Output the (x, y) coordinate of the center of the cell containing the given text.  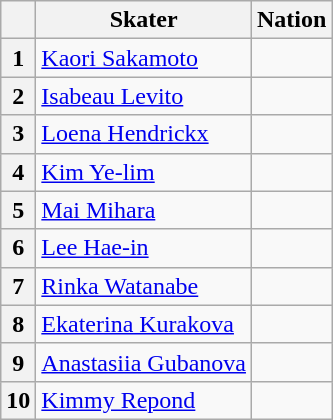
6 (18, 248)
Nation (291, 20)
10 (18, 400)
9 (18, 362)
7 (18, 286)
3 (18, 134)
Kim Ye-lim (144, 172)
Ekaterina Kurakova (144, 324)
Anastasiia Gubanova (144, 362)
Loena Hendrickx (144, 134)
Mai Mihara (144, 210)
Rinka Watanabe (144, 286)
Kaori Sakamoto (144, 58)
Skater (144, 20)
Isabeau Levito (144, 96)
Kimmy Repond (144, 400)
5 (18, 210)
1 (18, 58)
4 (18, 172)
8 (18, 324)
Lee Hae-in (144, 248)
2 (18, 96)
